Capture the cell that displays the provided text and extract its (x, y) central coordinate. 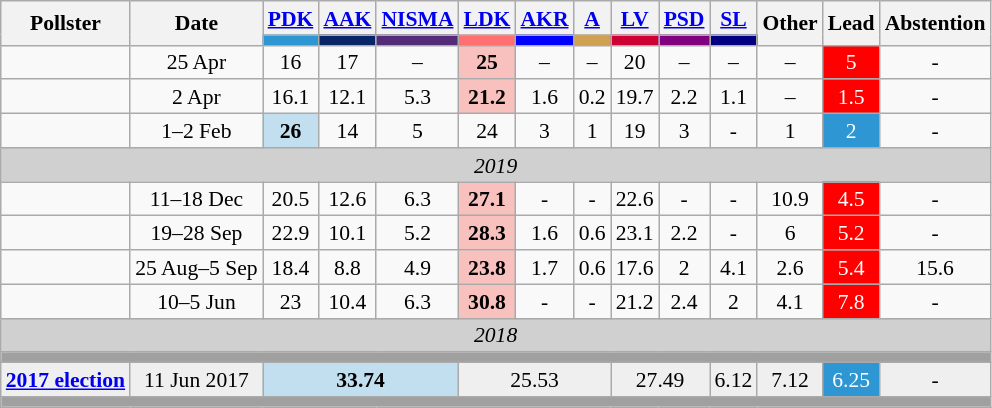
22.9 (291, 233)
5.4 (852, 267)
AAK (347, 18)
7.12 (790, 380)
12.6 (347, 199)
18.4 (291, 267)
6.25 (852, 380)
12.1 (347, 97)
27.49 (660, 380)
20.5 (291, 199)
Pollster (66, 23)
26 (291, 131)
1.1 (734, 97)
2019 (496, 165)
16.1 (291, 97)
25.53 (535, 380)
LV (635, 18)
7.8 (852, 301)
2.4 (684, 301)
33.74 (361, 380)
23.8 (488, 267)
19–28 Sep (196, 233)
14 (347, 131)
11 Jun 2017 (196, 380)
AKR (544, 18)
25 (488, 62)
23.1 (635, 233)
5.3 (417, 97)
Other (790, 23)
1.5 (852, 97)
23 (291, 301)
24 (488, 131)
25 Apr (196, 62)
11–18 Dec (196, 199)
2.6 (790, 267)
8.8 (347, 267)
A (592, 18)
17 (347, 62)
30.8 (488, 301)
SL (734, 18)
2018 (496, 335)
1.7 (544, 267)
PSD (684, 18)
Abstention (936, 23)
28.3 (488, 233)
LDK (488, 18)
6.12 (734, 380)
19 (635, 131)
19.7 (635, 97)
25 Aug–5 Sep (196, 267)
10.9 (790, 199)
0.2 (592, 97)
10.1 (347, 233)
2 Apr (196, 97)
1–2 Feb (196, 131)
10–5 Jun (196, 301)
2017 election (66, 380)
15.6 (936, 267)
Lead (852, 23)
20 (635, 62)
22.6 (635, 199)
6 (790, 233)
NISMA (417, 18)
4.5 (852, 199)
17.6 (635, 267)
27.1 (488, 199)
Date (196, 23)
PDK (291, 18)
4.9 (417, 267)
16 (291, 62)
10.4 (347, 301)
